Output the [x, y] coordinate of the center of the cell containing the given text.  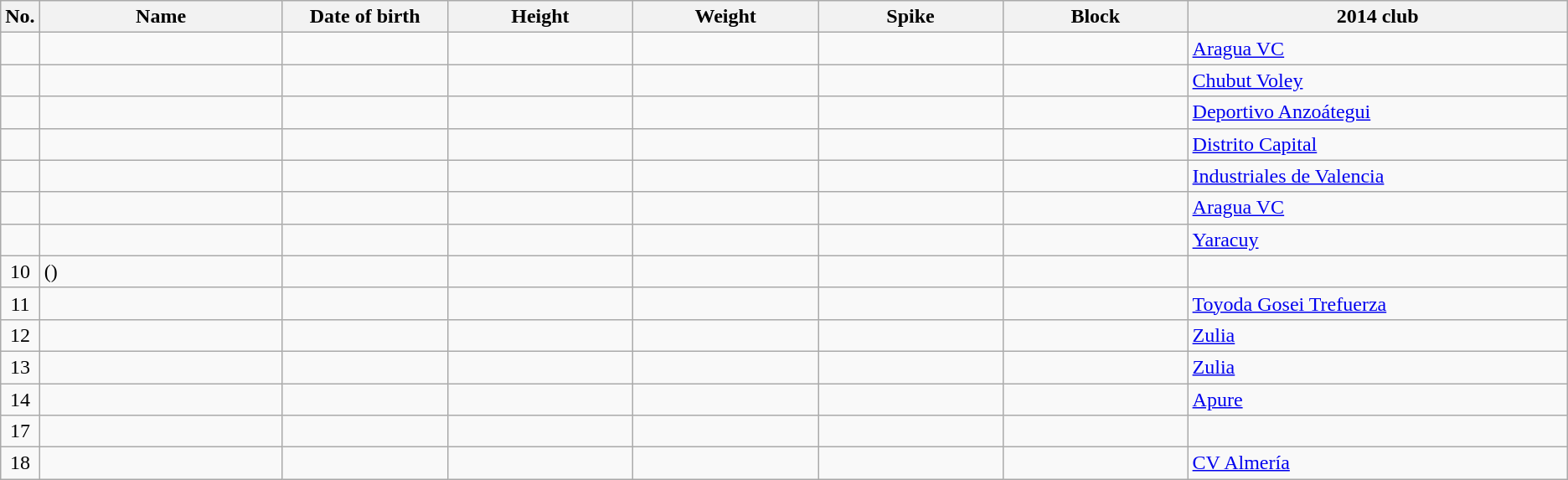
11 [20, 303]
No. [20, 17]
18 [20, 463]
Height [539, 17]
CV Almería [1377, 463]
14 [20, 400]
Chubut Voley [1377, 80]
Date of birth [365, 17]
10 [20, 271]
() [161, 271]
Block [1096, 17]
Apure [1377, 400]
Yaracuy [1377, 240]
Industriales de Valencia [1377, 176]
12 [20, 335]
Weight [725, 17]
Name [161, 17]
17 [20, 431]
13 [20, 367]
Spike [911, 17]
2014 club [1377, 17]
Toyoda Gosei Trefuerza [1377, 303]
Deportivo Anzoátegui [1377, 112]
Distrito Capital [1377, 144]
